Capture the cell that displays the provided text and extract its [X, Y] central coordinate. 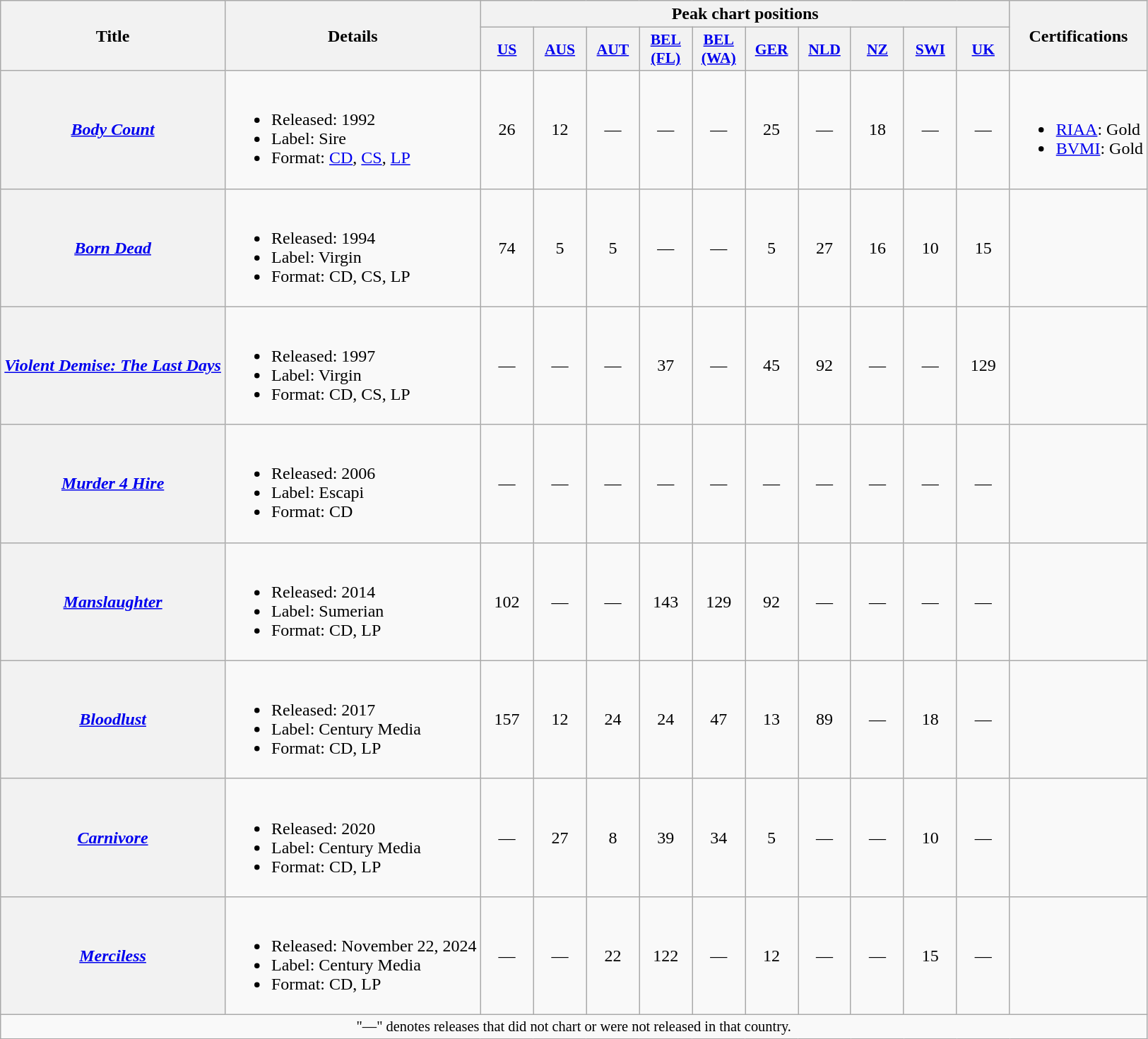
Released: 1992Label: SireFormat: CD, CS, LP [353, 130]
Peak chart positions [745, 14]
8 [613, 838]
37 [665, 366]
Murder 4 Hire [113, 483]
NZ [877, 49]
26 [507, 130]
Released: 1994Label: VirginFormat: CD, CS, LP [353, 247]
Bloodlust [113, 719]
143 [665, 602]
22 [613, 955]
16 [877, 247]
Born Dead [113, 247]
Certifications [1078, 35]
Violent Demise: The Last Days [113, 366]
UK [983, 49]
SWI [930, 49]
34 [719, 838]
AUT [613, 49]
Released: 1997Label: VirginFormat: CD, CS, LP [353, 366]
102 [507, 602]
Released: 2017Label: Century MediaFormat: CD, LP [353, 719]
122 [665, 955]
RIAA: GoldBVMI: Gold [1078, 130]
Manslaughter [113, 602]
Title [113, 35]
89 [825, 719]
"—" denotes releases that did not chart or were not released in that country. [574, 1026]
Released: 2014Label: SumerianFormat: CD, LP [353, 602]
GER [771, 49]
Released: 2020Label: Century MediaFormat: CD, LP [353, 838]
NLD [825, 49]
BEL (FL) [665, 49]
25 [771, 130]
Released: 2006Label: EscapiFormat: CD [353, 483]
Merciless [113, 955]
13 [771, 719]
Released: November 22, 2024Label: Century MediaFormat: CD, LP [353, 955]
47 [719, 719]
39 [665, 838]
AUS [560, 49]
BEL (WA) [719, 49]
Details [353, 35]
Carnivore [113, 838]
Body Count [113, 130]
157 [507, 719]
74 [507, 247]
45 [771, 366]
US [507, 49]
